Provide the [x, y] coordinate of the cell's center where the given text is located.  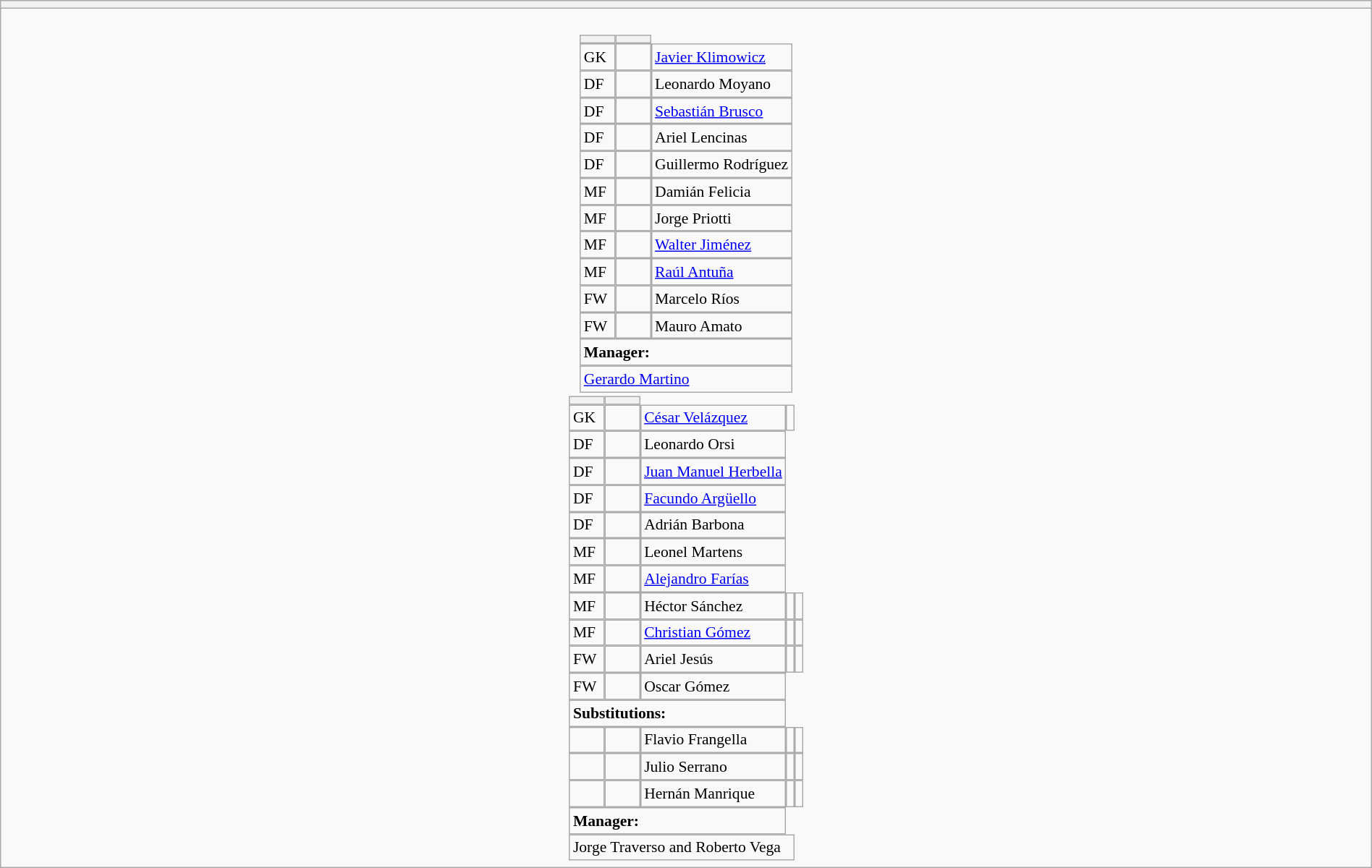
Leonardo Orsi [713, 444]
Marcelo Ríos [721, 298]
Jorge Priotti [721, 218]
Javier Klimowicz [721, 56]
Hernán Manrique [713, 794]
Facundo Argüello [713, 498]
Ariel Lencinas [721, 137]
Substitutions: [677, 713]
Leonel Martens [713, 551]
César Velázquez [713, 418]
Oscar Gómez [713, 686]
Leonardo Moyano [721, 84]
Héctor Sánchez [713, 606]
Damián Felicia [721, 191]
Christian Gómez [713, 632]
Gerardo Martino [686, 379]
Jorge Traverso and Roberto Vega [682, 848]
Adrián Barbona [713, 525]
Ariel Jesús [713, 660]
Guillermo Rodríguez [721, 165]
Julio Serrano [713, 767]
Sebastián Brusco [721, 111]
Mauro Amato [721, 325]
Walter Jiménez [721, 244]
Juan Manuel Herbella [713, 472]
Alejandro Farías [713, 579]
Flavio Frangella [713, 739]
Raúl Antuña [721, 272]
